Return the [x, y] coordinate for the center point of the cell that contains the specified text.  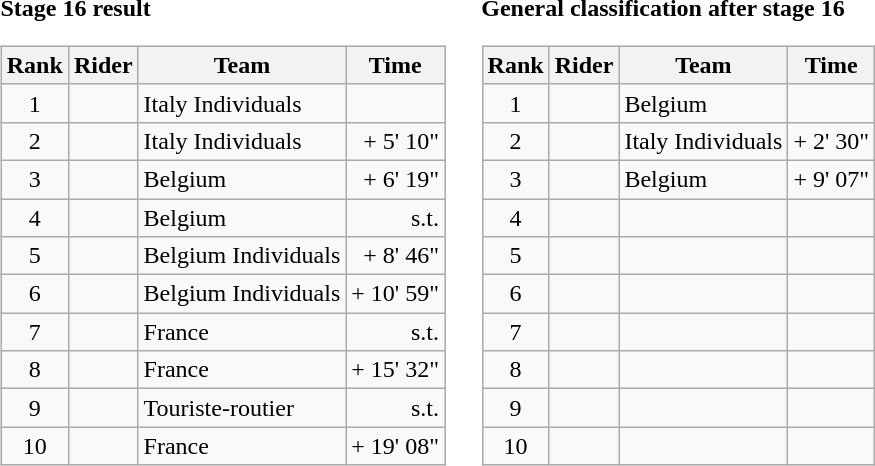
+ 5' 10" [396, 141]
+ 9' 07" [832, 179]
+ 15' 32" [396, 370]
+ 2' 30" [832, 141]
+ 19' 08" [396, 446]
Touriste-routier [242, 408]
+ 8' 46" [396, 256]
+ 10' 59" [396, 294]
+ 6' 19" [396, 179]
